Provide the [X, Y] coordinate of the cell's center where the given text is located.  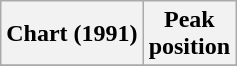
Chart (1991) [72, 34]
Peakposition [189, 34]
